Search for the cell housing the specified text and yield its (X, Y) center coordinate. 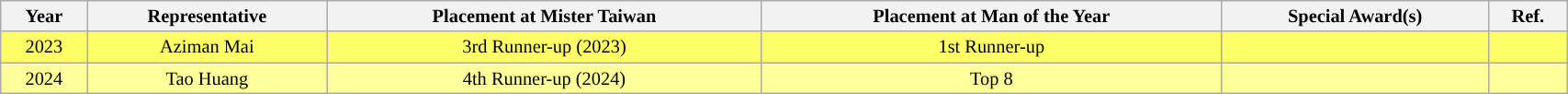
4th Runner-up (2024) (544, 78)
Top 8 (991, 78)
Tao Huang (208, 78)
Representative (208, 16)
Placement at Mister Taiwan (544, 16)
2024 (44, 78)
2023 (44, 47)
3rd Runner-up (2023) (544, 47)
Special Award(s) (1354, 16)
Ref. (1529, 16)
Year (44, 16)
1st Runner-up (991, 47)
Aziman Mai (208, 47)
Placement at Man of the Year (991, 16)
